Determine the [x, y] coordinate at the center of the cell enclosing the given text.  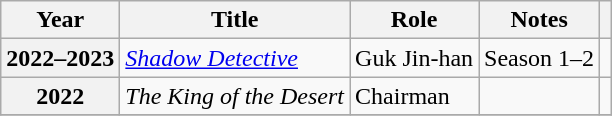
Chairman [414, 96]
2022 [60, 96]
Year [60, 20]
Shadow Detective [235, 58]
2022–2023 [60, 58]
Guk Jin-han [414, 58]
Title [235, 20]
Season 1–2 [540, 58]
Notes [540, 20]
Role [414, 20]
The King of the Desert [235, 96]
